Extract the [X, Y] coordinate from the center of the cell holding the provided text.  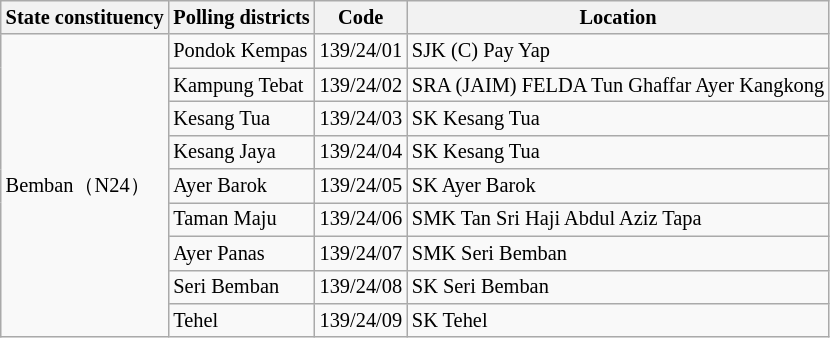
139/24/01 [361, 51]
139/24/05 [361, 186]
SRA (JAIM) FELDA Tun Ghaffar Ayer Kangkong [618, 85]
139/24/09 [361, 320]
Bemban（N24） [85, 186]
SK Seri Bemban [618, 287]
139/24/08 [361, 287]
Kesang Jaya [241, 152]
SK Tehel [618, 320]
Ayer Panas [241, 253]
Polling districts [241, 17]
Kesang Tua [241, 118]
State constituency [85, 17]
SMK Seri Bemban [618, 253]
Ayer Barok [241, 186]
Taman Maju [241, 219]
139/24/04 [361, 152]
Seri Bemban [241, 287]
139/24/06 [361, 219]
Kampung Tebat [241, 85]
139/24/03 [361, 118]
Code [361, 17]
139/24/07 [361, 253]
139/24/02 [361, 85]
Tehel [241, 320]
Location [618, 17]
SK Ayer Barok [618, 186]
Pondok Kempas [241, 51]
SJK (C) Pay Yap [618, 51]
SMK Tan Sri Haji Abdul Aziz Tapa [618, 219]
